Determine the [x, y] coordinate at the center of the cell enclosing the given text.  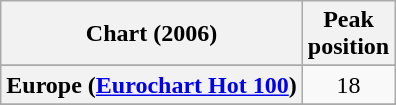
Chart (2006) [152, 34]
Europe (Eurochart Hot 100) [152, 85]
Peakposition [348, 34]
18 [348, 85]
